Extract the [X, Y] coordinate from the center of the cell holding the provided text.  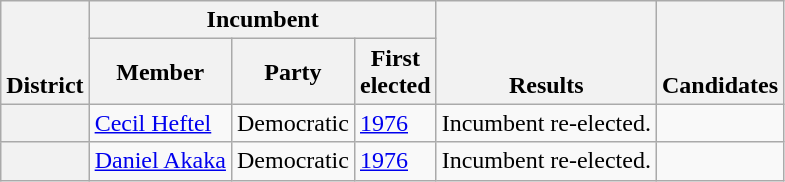
Results [546, 52]
Cecil Heftel [160, 123]
Candidates [720, 52]
Daniel Akaka [160, 161]
Firstelected [395, 72]
Member [160, 72]
Party [292, 72]
District [45, 52]
Incumbent [262, 20]
